Find where the given text appears and provide that cell's center as (X, Y) coordinate. 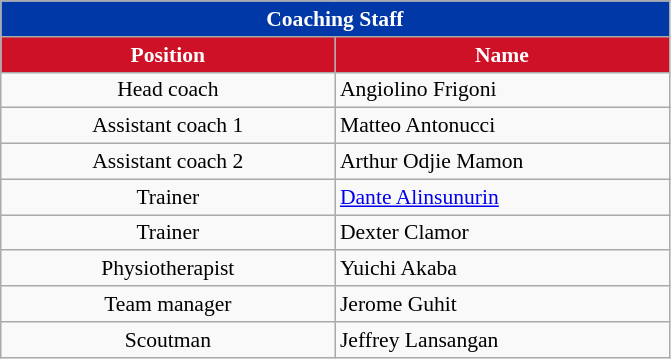
Jeffrey Lansangan (502, 340)
Position (168, 55)
Arthur Odjie Mamon (502, 162)
Dexter Clamor (502, 233)
Angiolino Frigoni (502, 90)
Dante Alinsunurin (502, 197)
Yuichi Akaba (502, 269)
Physiotherapist (168, 269)
Matteo Antonucci (502, 126)
Coaching Staff (335, 19)
Head coach (168, 90)
Jerome Guhit (502, 304)
Assistant coach 2 (168, 162)
Scoutman (168, 340)
Name (502, 55)
Assistant coach 1 (168, 126)
Team manager (168, 304)
